For the text-containing cell, return its midpoint in [x, y] coordinate format. 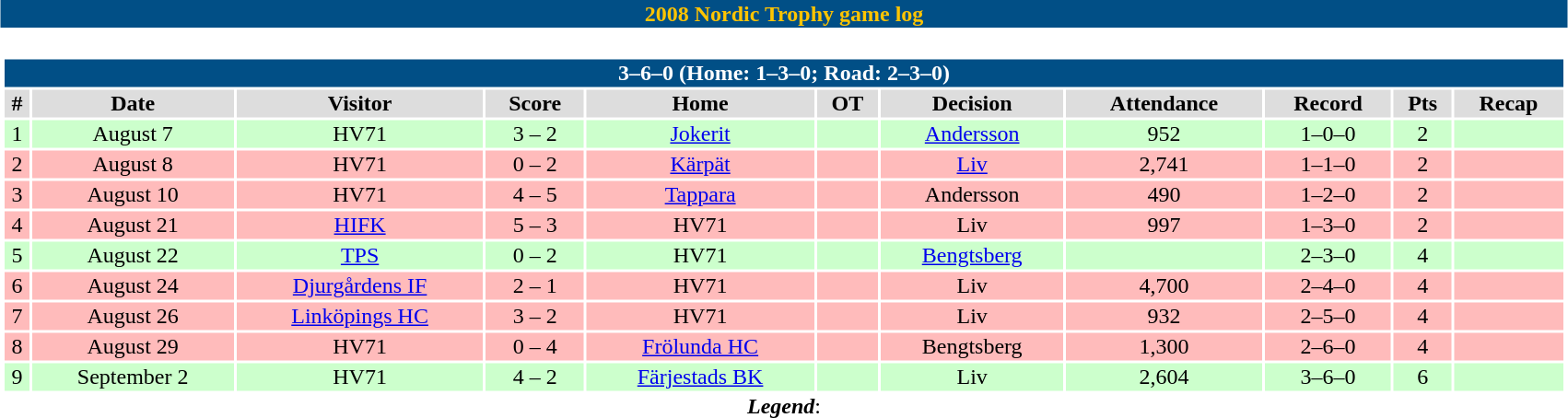
Attendance [1164, 104]
Färjestads BK [700, 377]
2–4–0 [1328, 286]
# [17, 104]
932 [1164, 316]
August 29 [133, 347]
4 – 2 [535, 377]
2 – 1 [535, 286]
1–3–0 [1328, 226]
2,741 [1164, 165]
Recap [1509, 104]
1–1–0 [1328, 165]
3–6–0 [1328, 377]
Djurgårdens IF [359, 286]
Tappara [700, 194]
5 – 3 [535, 226]
August 10 [133, 194]
HIFK [359, 226]
OT [848, 104]
Jokerit [700, 134]
Frölunda HC [700, 347]
3 [17, 194]
August 7 [133, 134]
Kärpät [700, 165]
952 [1164, 134]
4,700 [1164, 286]
490 [1164, 194]
9 [17, 377]
August 26 [133, 316]
7 [17, 316]
997 [1164, 226]
2,604 [1164, 377]
2008 Nordic Trophy game log [784, 14]
August 24 [133, 286]
3–6–0 (Home: 1–3–0; Road: 2–3–0) [783, 73]
TPS [359, 255]
1 [17, 134]
Record [1328, 104]
8 [17, 347]
September 2 [133, 377]
4 – 5 [535, 194]
Visitor [359, 104]
1–0–0 [1328, 134]
Score [535, 104]
August 8 [133, 165]
Decision [972, 104]
1–2–0 [1328, 194]
1,300 [1164, 347]
Linköpings HC [359, 316]
2–3–0 [1328, 255]
August 22 [133, 255]
Date [133, 104]
2–5–0 [1328, 316]
Pts [1422, 104]
August 21 [133, 226]
2–6–0 [1328, 347]
Home [700, 104]
5 [17, 255]
0 – 4 [535, 347]
